Return (X, Y) of the center of cell containing provided text 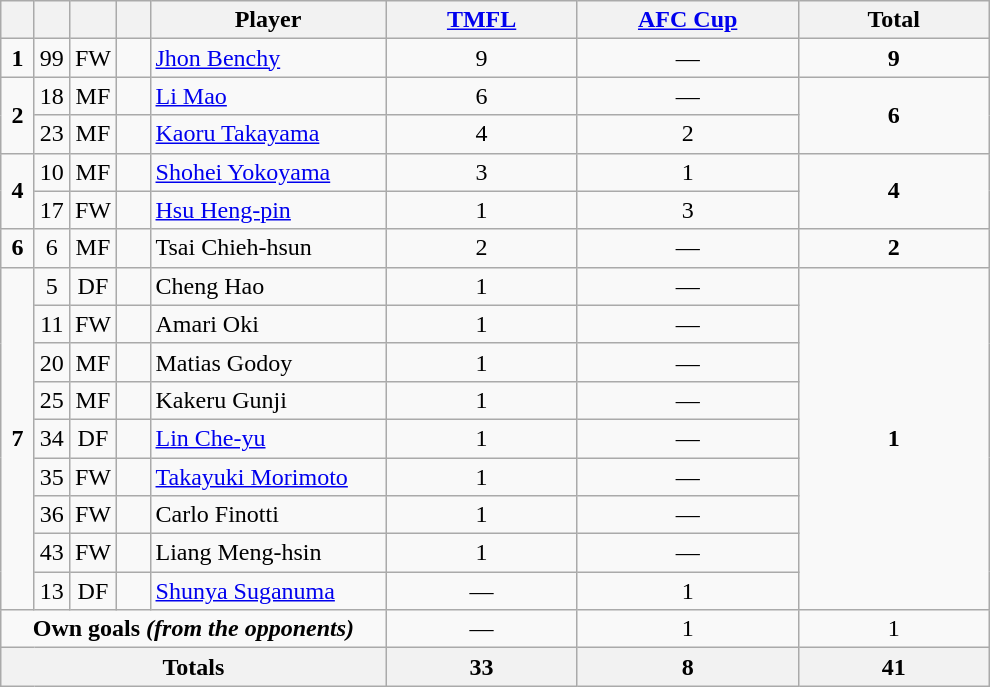
TMFL (482, 20)
Li Mao (268, 96)
Carlo Finotti (268, 515)
Liang Meng-hsin (268, 553)
33 (482, 667)
Shunya Suganuma (268, 591)
AFC Cup (688, 20)
23 (52, 134)
Kaoru Takayama (268, 134)
8 (688, 667)
5 (52, 286)
35 (52, 477)
Own goals (from the opponents) (194, 629)
34 (52, 438)
43 (52, 553)
36 (52, 515)
13 (52, 591)
25 (52, 400)
Player (268, 20)
Cheng Hao (268, 286)
Kakeru Gunji (268, 400)
11 (52, 324)
Takayuki Morimoto (268, 477)
7 (18, 438)
10 (52, 172)
Amari Oki (268, 324)
Hsu Heng-pin (268, 210)
Jhon Benchy (268, 58)
20 (52, 362)
Shohei Yokoyama (268, 172)
41 (894, 667)
Matias Godoy (268, 362)
Total (894, 20)
Totals (194, 667)
Lin Che-yu (268, 438)
18 (52, 96)
Tsai Chieh-hsun (268, 248)
17 (52, 210)
99 (52, 58)
